From the cell containing the given text, extract its center point as [X, Y] coordinate. 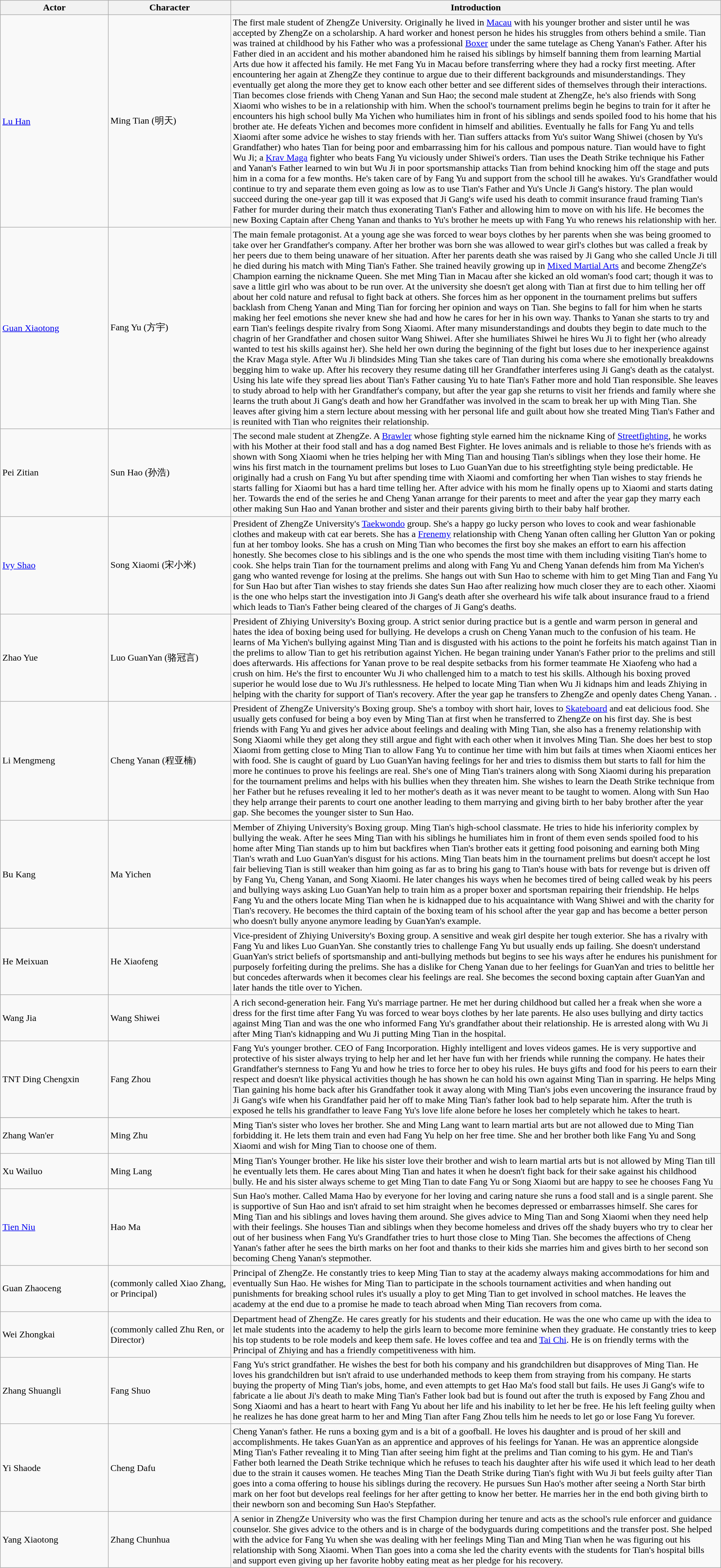
Pei Zitian [55, 473]
Ming Zhu [169, 1135]
Zhang Shuangli [55, 1391]
Tien Niu [55, 1227]
Ming Lang [169, 1171]
Yi Shaode [55, 1468]
Fang Yu (方宇) [169, 328]
Character [169, 8]
Lu Han [55, 121]
Guan Xiaotong [55, 328]
Cheng Yanan (程亚楠) [169, 761]
Sun Hao (孙浩) [169, 473]
Ming Tian (明天) [169, 121]
Cheng Dafu [169, 1468]
Introduction [476, 8]
Ma Yichen [169, 874]
He Meixuan [55, 962]
Bu Kang [55, 874]
Wang Shiwei [169, 1018]
Ivy Shao [55, 565]
Wang Jia [55, 1018]
Guan Zhaoceng [55, 1289]
Song Xiaomi (宋小米) [169, 565]
Zhang Wan'er [55, 1135]
Li Mengmeng [55, 761]
He Xiaofeng [169, 962]
Hao Ma [169, 1227]
Zhang Chunhua [169, 1540]
Yang Xiaotong [55, 1540]
TNT Ding Chengxin [55, 1079]
Luo GuanYan (骆冠言) [169, 658]
Fang Zhou [169, 1079]
Xu Wailuo [55, 1171]
Fang Shuo [169, 1391]
(commonly called Xiao Zhang, or Principal) [169, 1289]
Wei Zhongkai [55, 1334]
Actor [55, 8]
(commonly called Zhu Ren, or Director) [169, 1334]
Zhao Yue [55, 658]
